Return the (x, y) coordinate for the center point of the cell that contains the specified text.  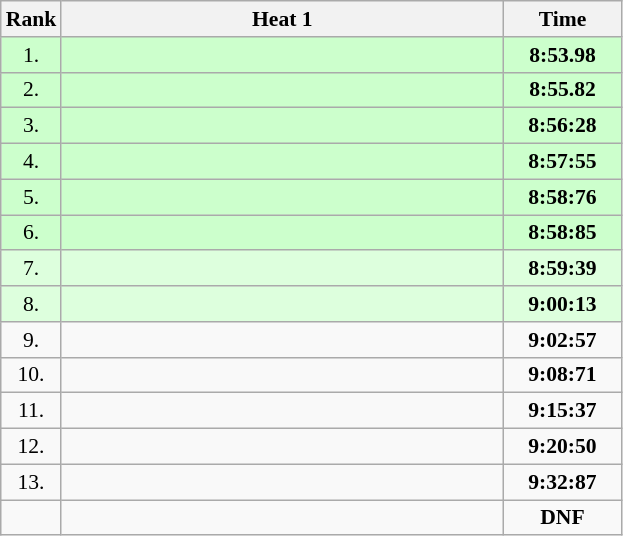
1. (32, 55)
8:59:39 (562, 269)
6. (32, 233)
Heat 1 (282, 19)
2. (32, 90)
8:53.98 (562, 55)
13. (32, 482)
8:58:76 (562, 197)
8. (32, 304)
4. (32, 162)
9:08:71 (562, 375)
3. (32, 126)
Rank (32, 19)
11. (32, 411)
9. (32, 340)
9:20:50 (562, 447)
10. (32, 375)
8:57:55 (562, 162)
9:00:13 (562, 304)
DNF (562, 518)
9:15:37 (562, 411)
8:55.82 (562, 90)
9:02:57 (562, 340)
12. (32, 447)
5. (32, 197)
8:58:85 (562, 233)
8:56:28 (562, 126)
Time (562, 19)
7. (32, 269)
9:32:87 (562, 482)
